Pinpoint the cell where the given text exists, returning its (X, Y) midpoint coordinate. 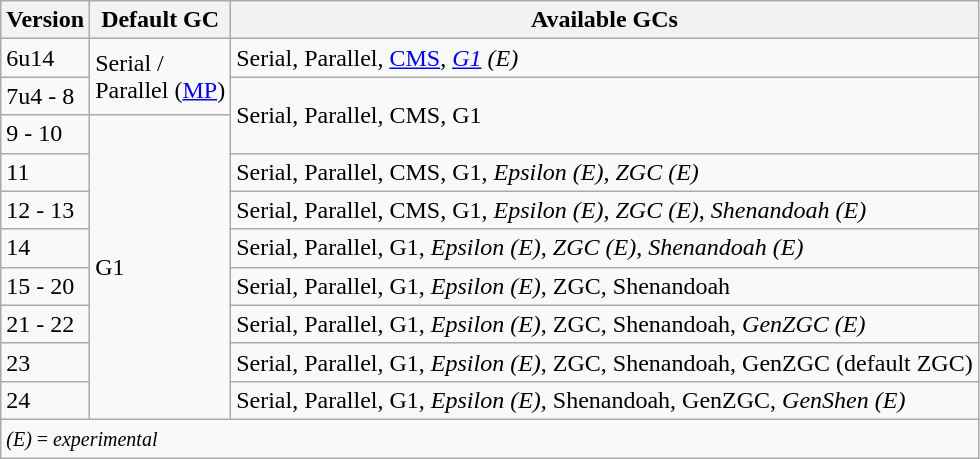
9 - 10 (46, 134)
Serial, Parallel, G1, Epsilon (E), ZGC (E), Shenandoah (E) (605, 248)
Serial, Parallel, CMS, G1 (605, 115)
24 (46, 400)
Serial, Parallel, G1, Epsilon (E), ZGC, Shenandoah, GenZGC (E) (605, 324)
Serial, Parallel, CMS, G1, Epsilon (E), ZGC (E) (605, 172)
Version (46, 20)
Serial /Parallel (MP) (160, 77)
7u4 - 8 (46, 96)
23 (46, 362)
Serial, Parallel, G1, Epsilon (E), Shenandoah, GenZGC, GenShen (E) (605, 400)
Default GC (160, 20)
12 - 13 (46, 210)
11 (46, 172)
15 - 20 (46, 286)
Serial, Parallel, G1, Epsilon (E), ZGC, Shenandoah (605, 286)
Serial, Parallel, CMS, G1 (E) (605, 58)
Serial, Parallel, G1, Epsilon (E), ZGC, Shenandoah, GenZGC (default ZGC) (605, 362)
G1 (160, 267)
Serial, Parallel, CMS, G1, Epsilon (E), ZGC (E), Shenandoah (E) (605, 210)
6u14 (46, 58)
(E) = experimental (490, 438)
21 - 22 (46, 324)
14 (46, 248)
Available GCs (605, 20)
